Search for the cell housing the specified text and yield its (x, y) center coordinate. 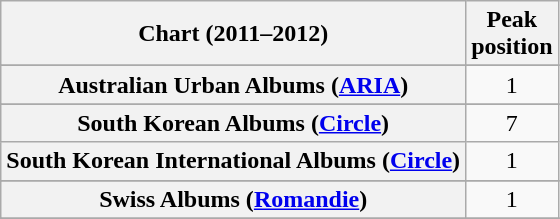
Peakposition (512, 34)
7 (512, 123)
Swiss Albums (Romandie) (234, 199)
Chart (2011–2012) (234, 34)
Australian Urban Albums (ARIA) (234, 85)
South Korean Albums (Circle) (234, 123)
South Korean International Albums (Circle) (234, 161)
